For the text-containing cell, return its midpoint in (x, y) coordinate format. 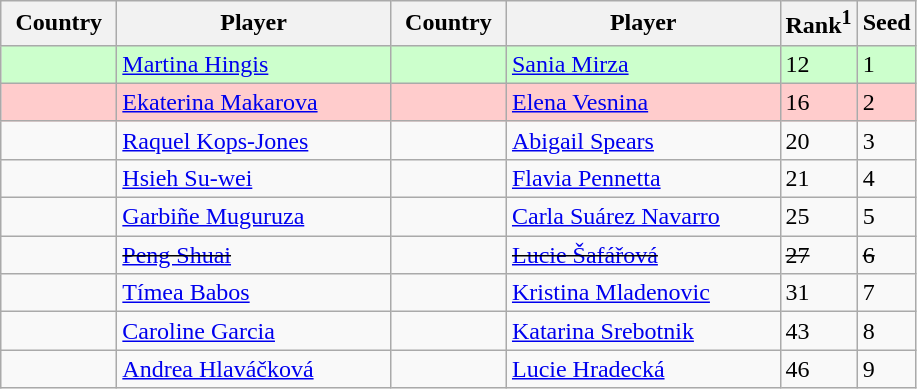
21 (818, 178)
Raquel Kops-Jones (254, 140)
7 (886, 293)
31 (818, 293)
Caroline Garcia (254, 331)
Garbiñe Muguruza (254, 217)
3 (886, 140)
Lucie Hradecká (643, 369)
12 (818, 64)
Katarina Srebotnik (643, 331)
Peng Shuai (254, 255)
Seed (886, 24)
Elena Vesnina (643, 102)
Tímea Babos (254, 293)
1 (886, 64)
Kristina Mladenovic (643, 293)
Lucie Šafářová (643, 255)
25 (818, 217)
Hsieh Su-wei (254, 178)
Abigail Spears (643, 140)
Andrea Hlaváčková (254, 369)
27 (818, 255)
5 (886, 217)
Rank1 (818, 24)
4 (886, 178)
Carla Suárez Navarro (643, 217)
9 (886, 369)
2 (886, 102)
16 (818, 102)
8 (886, 331)
6 (886, 255)
43 (818, 331)
46 (818, 369)
Ekaterina Makarova (254, 102)
20 (818, 140)
Flavia Pennetta (643, 178)
Sania Mirza (643, 64)
Martina Hingis (254, 64)
